Return the [X, Y] coordinate for the center point of the cell that contains the specified text.  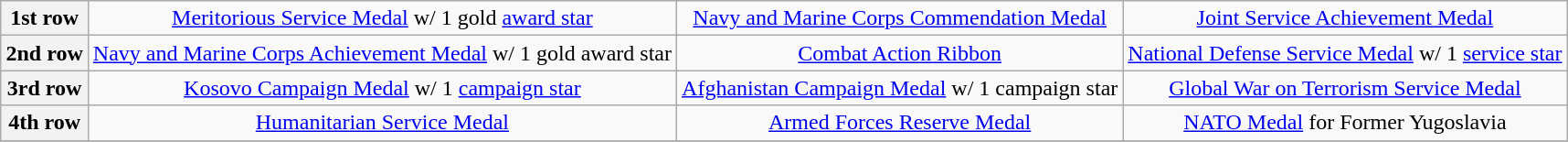
National Defense Service Medal w/ 1 service star [1345, 53]
3rd row [44, 88]
1st row [44, 18]
2nd row [44, 53]
Navy and Marine Corps Achievement Medal w/ 1 gold award star [382, 53]
4th row [44, 123]
NATO Medal for Former Yugoslavia [1345, 123]
Global War on Terrorism Service Medal [1345, 88]
Combat Action Ribbon [900, 53]
Kosovo Campaign Medal w/ 1 campaign star [382, 88]
Humanitarian Service Medal [382, 123]
Navy and Marine Corps Commendation Medal [900, 18]
Armed Forces Reserve Medal [900, 123]
Meritorious Service Medal w/ 1 gold award star [382, 18]
Joint Service Achievement Medal [1345, 18]
Afghanistan Campaign Medal w/ 1 campaign star [900, 88]
